Provide the [X, Y] coordinate of the cell's center where the given text is located.  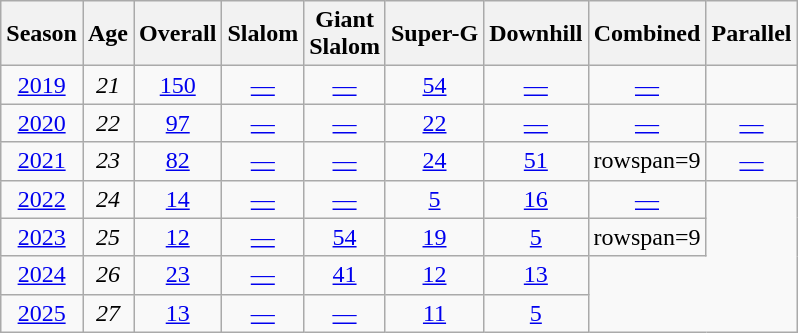
Super-G [434, 34]
2021 [42, 161]
11 [434, 313]
26 [108, 275]
2023 [42, 237]
Combined [647, 34]
2024 [42, 275]
Season [42, 34]
97 [178, 123]
150 [178, 85]
51 [536, 161]
25 [108, 237]
2022 [42, 199]
Downhill [536, 34]
41 [345, 275]
2020 [42, 123]
Age [108, 34]
Overall [178, 34]
82 [178, 161]
21 [108, 85]
2019 [42, 85]
14 [178, 199]
Parallel [752, 34]
16 [536, 199]
Slalom [263, 34]
19 [434, 237]
GiantSlalom [345, 34]
2025 [42, 313]
27 [108, 313]
